Capture the cell that displays the provided text and extract its [X, Y] central coordinate. 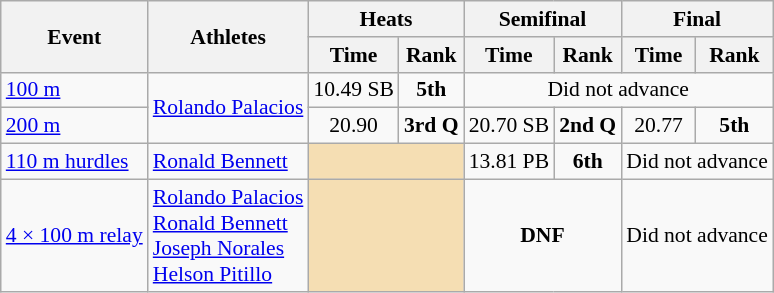
20.77 [658, 126]
DNF [543, 235]
Rolando PalaciosRonald BennettJoseph NoralesHelson Pitillo [228, 235]
6th [588, 162]
Rolando Palacios [228, 108]
Ronald Bennett [228, 162]
10.49 SB [354, 90]
Athletes [228, 36]
110 m hurdles [74, 162]
Event [74, 36]
Heats [386, 19]
2nd Q [588, 126]
20.70 SB [510, 126]
20.90 [354, 126]
Final [697, 19]
Semifinal [543, 19]
3rd Q [432, 126]
13.81 PB [510, 162]
100 m [74, 90]
4 × 100 m relay [74, 235]
200 m [74, 126]
